Return the [x, y] coordinate for the center point of the cell that contains the specified text.  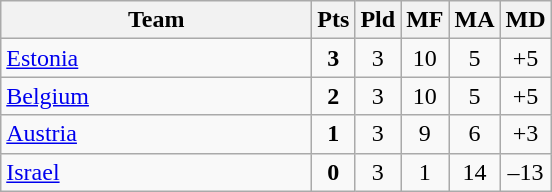
MD [526, 20]
Israel [156, 172]
9 [425, 134]
MA [474, 20]
14 [474, 172]
0 [334, 172]
MF [425, 20]
2 [334, 96]
Belgium [156, 96]
Austria [156, 134]
+3 [526, 134]
–13 [526, 172]
6 [474, 134]
Team [156, 20]
Pld [378, 20]
Pts [334, 20]
Estonia [156, 58]
